Find where the given text appears and provide that cell's center as [x, y] coordinate. 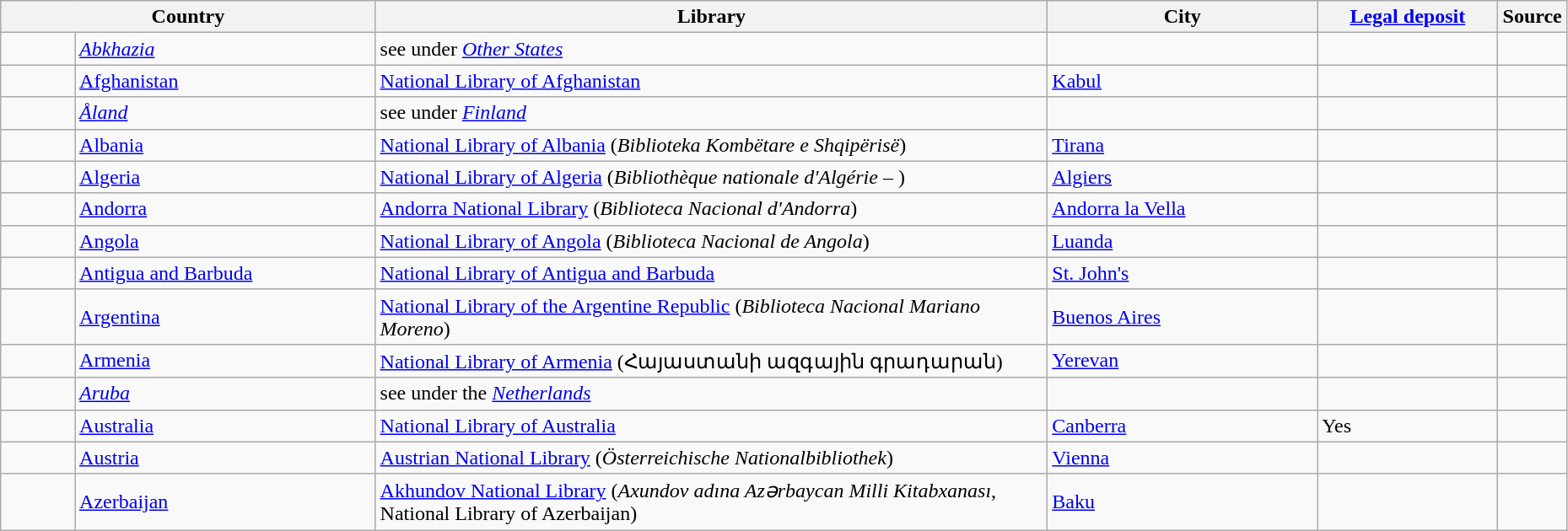
Akhundov National Library (Axundov adına Azərbaycan Milli Kitabxanası, National Library of Azerbaijan) [712, 502]
Austria [226, 458]
Australia [226, 426]
Argentina [226, 317]
Andorra la Vella [1183, 209]
Aruba [226, 394]
Armenia [226, 361]
National Library of Angola (Biblioteca Nacional de Angola) [712, 241]
Abkhazia [226, 49]
Canberra [1183, 426]
National Library of Afghanistan [712, 81]
National Library of the Argentine Republic (Biblioteca Nacional Mariano Moreno) [712, 317]
National Library of Antigua and Barbuda [712, 273]
National Library of Albania (Biblioteka Kombëtare e Shqipërisë) [712, 145]
Andorra National Library (Biblioteca Nacional d'Andorra) [712, 209]
Austrian National Library (Österreichische Nationalbibliothek) [712, 458]
Åland [226, 113]
Vienna [1183, 458]
Albania [226, 145]
Kabul [1183, 81]
Country [188, 17]
City [1183, 17]
see under Finland [712, 113]
Algeria [226, 177]
Afghanistan [226, 81]
see under the Netherlands [712, 394]
Source [1532, 17]
Tirana [1183, 145]
see under Other States [712, 49]
Yes [1408, 426]
Luanda [1183, 241]
Azerbaijan [226, 502]
Antigua and Barbuda [226, 273]
Algiers [1183, 177]
Yerevan [1183, 361]
Baku [1183, 502]
Andorra [226, 209]
Library [712, 17]
National Library of Algeria (Bibliothèque nationale d'Algérie – ) [712, 177]
National Library of Australia [712, 426]
St. John's [1183, 273]
Angola [226, 241]
Buenos Aires [1183, 317]
Legal deposit [1408, 17]
National Library of Armenia (Հայաստանի ազգային գրադարան) [712, 361]
